For the text-containing cell, return its midpoint in [x, y] coordinate format. 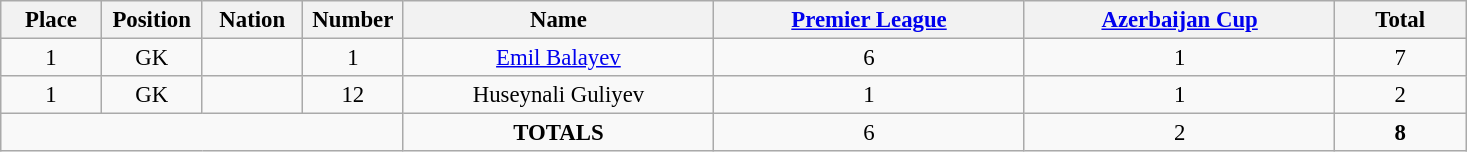
Position [152, 20]
12 [354, 95]
Total [1400, 20]
Place [52, 20]
Number [354, 20]
8 [1400, 133]
Huseynali Guliyev [558, 95]
Name [558, 20]
TOTALS [558, 133]
Emil Balayev [558, 58]
Azerbaijan Cup [1180, 20]
Premier League [870, 20]
7 [1400, 58]
Nation [252, 20]
